Return the [x, y] coordinate for the center point of the cell that contains the specified text.  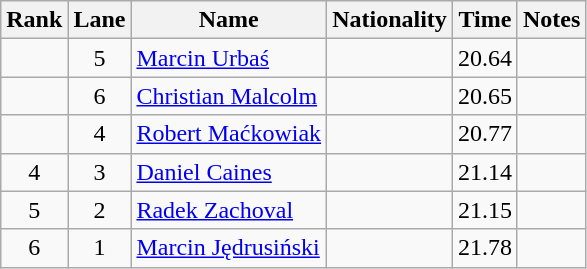
Radek Zachoval [229, 210]
Lane [100, 20]
21.15 [484, 210]
21.78 [484, 248]
Nationality [390, 20]
Marcin Urbaś [229, 58]
20.77 [484, 134]
2 [100, 210]
3 [100, 172]
Marcin Jędrusiński [229, 248]
Time [484, 20]
21.14 [484, 172]
Daniel Caines [229, 172]
Robert Maćkowiak [229, 134]
20.65 [484, 96]
Christian Malcolm [229, 96]
1 [100, 248]
Name [229, 20]
20.64 [484, 58]
Rank [34, 20]
Notes [551, 20]
